Find where the given text appears and provide that cell's center as (X, Y) coordinate. 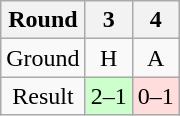
3 (108, 20)
2–1 (108, 96)
H (108, 58)
0–1 (156, 96)
4 (156, 20)
Result (43, 96)
Ground (43, 58)
Round (43, 20)
A (156, 58)
